From the cell containing the given text, extract its center point as [x, y] coordinate. 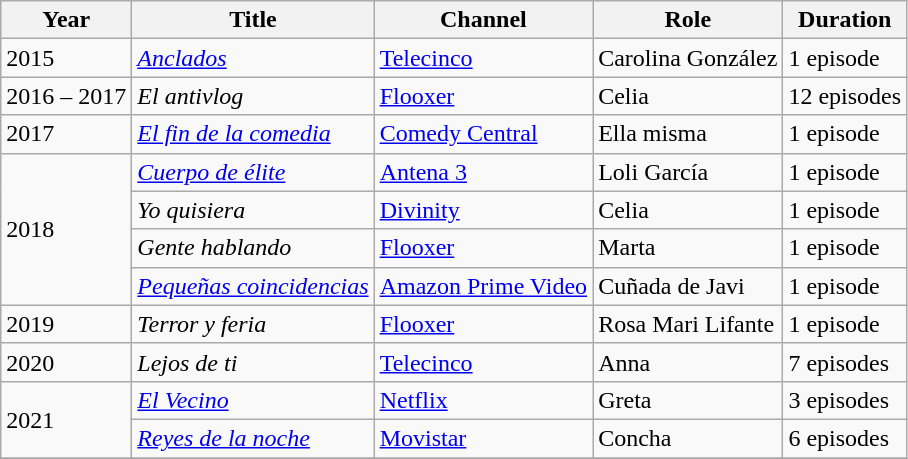
Duration [845, 20]
Marta [688, 248]
Lejos de ti [253, 362]
Yo quisiera [253, 210]
2017 [66, 134]
2015 [66, 58]
Loli García [688, 172]
2016 – 2017 [66, 96]
6 episodes [845, 438]
El fin de la comedia [253, 134]
Greta [688, 400]
Movistar [483, 438]
2021 [66, 419]
El Vecino [253, 400]
Reyes de la noche [253, 438]
3 episodes [845, 400]
2020 [66, 362]
Role [688, 20]
7 episodes [845, 362]
Ella misma [688, 134]
Anna [688, 362]
Anclados [253, 58]
Divinity [483, 210]
Year [66, 20]
Concha [688, 438]
Antena 3 [483, 172]
Amazon Prime Video [483, 286]
12 episodes [845, 96]
Netflix [483, 400]
Channel [483, 20]
Terror y feria [253, 324]
Carolina González [688, 58]
El antivlog [253, 96]
2018 [66, 229]
2019 [66, 324]
Cuerpo de élite [253, 172]
Comedy Central [483, 134]
Pequeñas coincidencias [253, 286]
Gente hablando [253, 248]
Rosa Mari Lifante [688, 324]
Cuñada de Javi [688, 286]
Title [253, 20]
